Find where the given text appears and provide that cell's center as (x, y) coordinate. 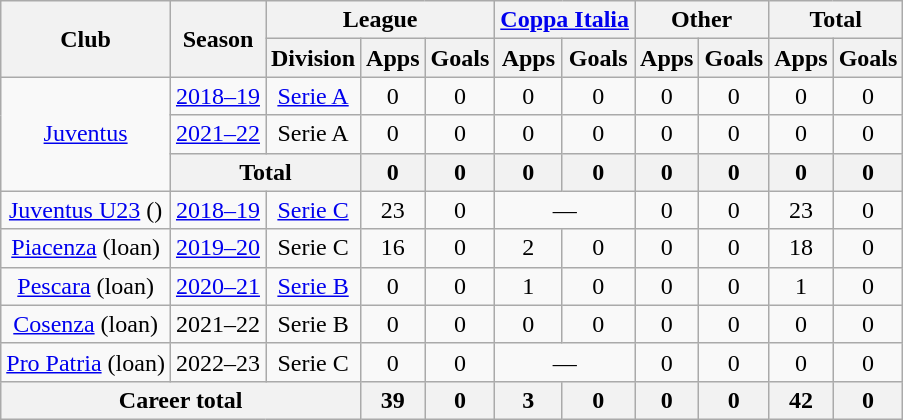
Juventus U23 () (86, 210)
Pescara (loan) (86, 286)
Juventus (86, 134)
Season (218, 39)
39 (393, 400)
3 (528, 400)
Career total (181, 400)
League (380, 20)
Coppa Italia (565, 20)
42 (801, 400)
16 (393, 248)
Club (86, 39)
Piacenza (loan) (86, 248)
2019–20 (218, 248)
18 (801, 248)
Cosenza (loan) (86, 324)
Other (702, 20)
Pro Patria (loan) (86, 362)
2 (528, 248)
2022–23 (218, 362)
Division (314, 58)
2020–21 (218, 286)
